Capture the cell that displays the provided text and extract its (X, Y) central coordinate. 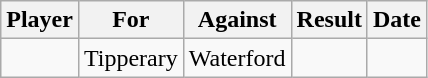
Date (396, 20)
Result (329, 20)
Tipperary (130, 58)
For (130, 20)
Against (237, 20)
Waterford (237, 58)
Player (40, 20)
